From the cell containing the given text, extract its center point as (X, Y) coordinate. 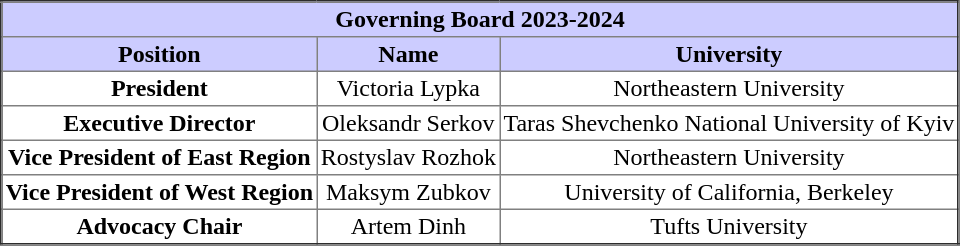
Executive Director (159, 123)
Advocacy Chair (159, 226)
Rostyslav Rozhok (408, 157)
Vice President of East Region (159, 157)
Taras Shevchenko National University of Kyiv (730, 123)
Name (408, 54)
President (159, 88)
University (730, 54)
University of California, Berkeley (730, 192)
Tufts University (730, 226)
Position (159, 54)
Artem Dinh (408, 226)
Oleksandr Serkov (408, 123)
Governing Board 2023-2024 (480, 20)
Vice President of West Region (159, 192)
Maksym Zubkov (408, 192)
Victoria Lypka (408, 88)
